Scan for the cell matching the given text and deliver its [x, y] coordinate at center. 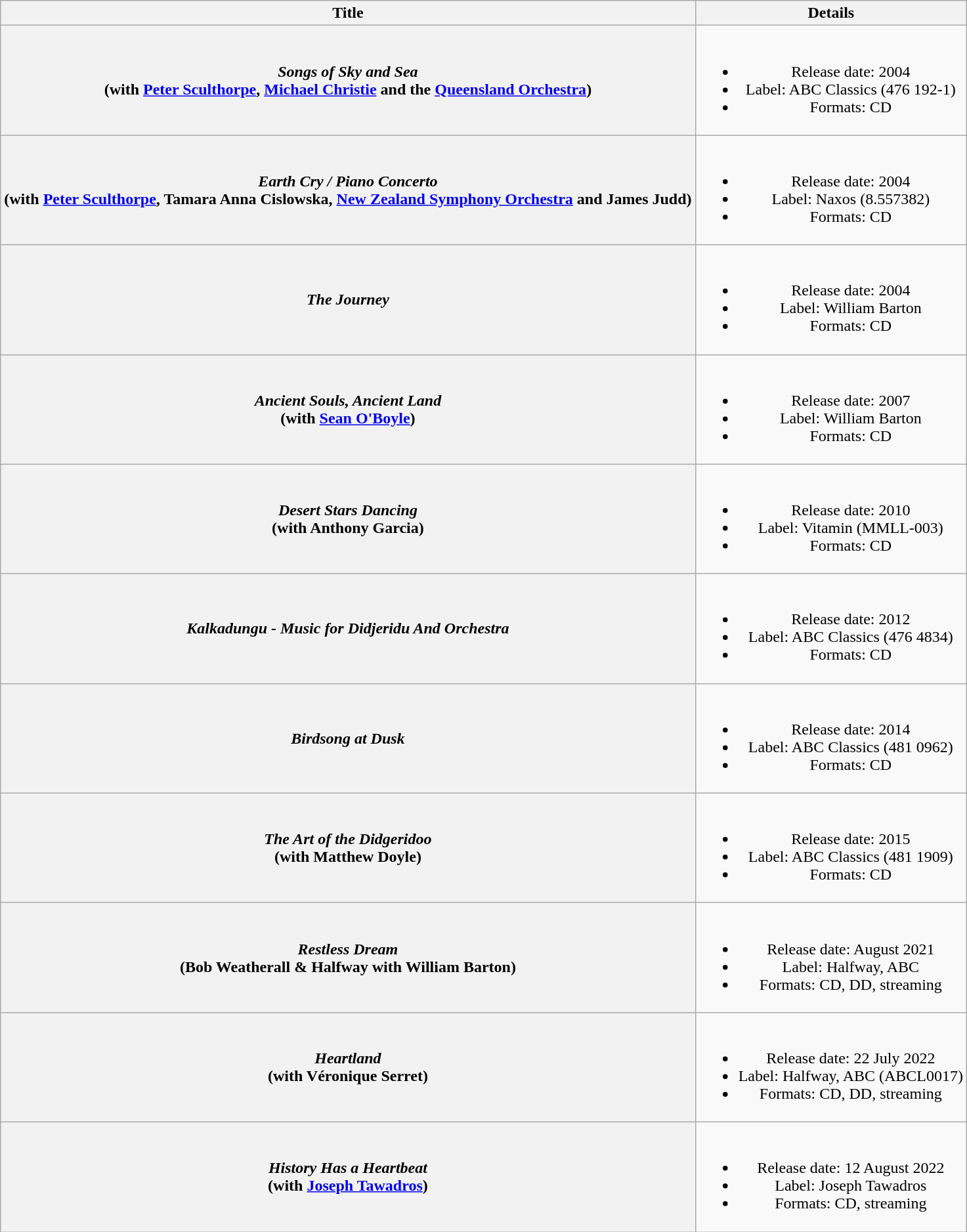
Release date: 2007Label: William BartonFormats: CD [831, 410]
Release date: 2015Label: ABC Classics (481 1909)Formats: CD [831, 848]
Release date: 2004Label: Naxos (8.557382)Formats: CD [831, 190]
Release date: 2010Label: Vitamin (MMLL-003)Formats: CD [831, 519]
The Journey [348, 299]
Title [348, 13]
Release date: 2004Label: William BartonFormats: CD [831, 299]
Release date: 2012Label: ABC Classics (476 4834)Formats: CD [831, 629]
Desert Stars Dancing (with Anthony Garcia) [348, 519]
Earth Cry / Piano Concerto (with Peter Sculthorpe, Tamara Anna Cislowska, New Zealand Symphony Orchestra and James Judd) [348, 190]
Release date: 2004Label: ABC Classics (476 192-1)Formats: CD [831, 80]
The Art of the Didgeridoo (with Matthew Doyle) [348, 848]
Songs of Sky and Sea (with Peter Sculthorpe, Michael Christie and the Queensland Orchestra) [348, 80]
History Has a Heartbeat (with Joseph Tawadros) [348, 1176]
Restless Dream (Bob Weatherall & Halfway with William Barton) [348, 957]
Release date: 22 July 2022Label: Halfway, ABC (ABCL0017)Formats: CD, DD, streaming [831, 1067]
Heartland (with Véronique Serret) [348, 1067]
Details [831, 13]
Ancient Souls, Ancient Land (with Sean O'Boyle) [348, 410]
Kalkadungu - Music for Didjeridu And Orchestra [348, 629]
Release date: 2014Label: ABC Classics (481 0962)Formats: CD [831, 738]
Release date: 12 August 2022Label: Joseph TawadrosFormats: CD, streaming [831, 1176]
Release date: August 2021Label: Halfway, ABCFormats: CD, DD, streaming [831, 957]
Birdsong at Dusk [348, 738]
